Identify which cell holds the provided text, then report its (X, Y) central coordinate. 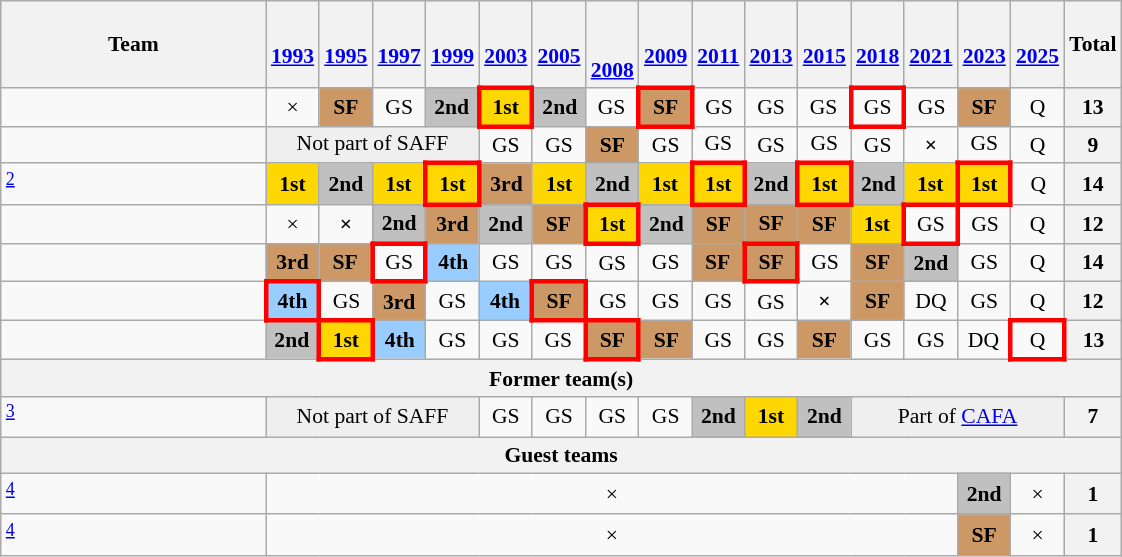
3 (134, 416)
2009 (666, 44)
Team (134, 44)
1997 (398, 44)
Total (1092, 44)
2008 (612, 44)
2021 (930, 44)
1995 (346, 44)
2015 (824, 44)
2011 (718, 44)
2025 (1038, 44)
2018 (878, 44)
2013 (770, 44)
2023 (984, 44)
Part of CAFA (958, 416)
9 (1092, 144)
2 (134, 184)
7 (1092, 416)
2005 (558, 44)
Former team(s) (562, 378)
1999 (452, 44)
1993 (292, 44)
2003 (506, 44)
Guest teams (562, 456)
